Extract the (x, y) coordinate from the center of the cell holding the provided text.  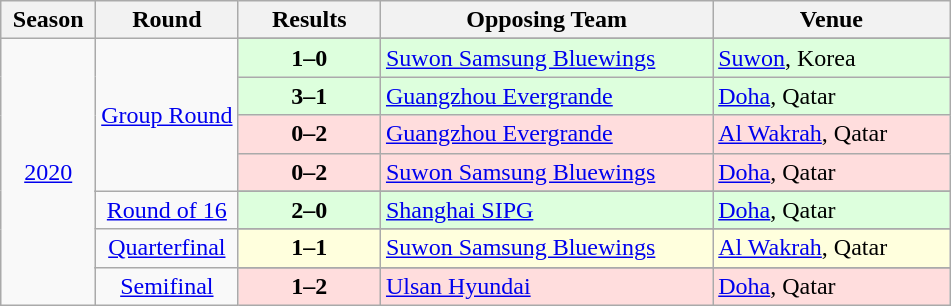
Semifinal (167, 286)
Venue (832, 20)
Quarterfinal (167, 248)
Suwon, Korea (832, 58)
2–0 (309, 210)
Round of 16 (167, 210)
Opposing Team (546, 20)
1–1 (309, 248)
Group Round (167, 115)
2020 (48, 172)
Shanghai SIPG (546, 210)
Round (167, 20)
Ulsan Hyundai (546, 286)
1–2 (309, 286)
1–0 (309, 58)
3–1 (309, 96)
Results (309, 20)
Season (48, 20)
